Search for the cell housing the specified text and yield its [X, Y] center coordinate. 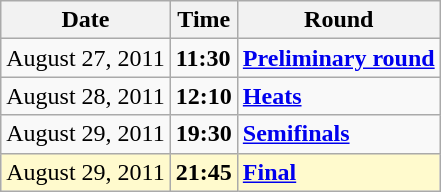
Heats [338, 96]
21:45 [204, 172]
Time [204, 20]
12:10 [204, 96]
Preliminary round [338, 58]
11:30 [204, 58]
Round [338, 20]
Final [338, 172]
August 27, 2011 [86, 58]
19:30 [204, 134]
August 28, 2011 [86, 96]
Semifinals [338, 134]
Date [86, 20]
